Locate the cell with the specified text and output its [x, y] center coordinate. 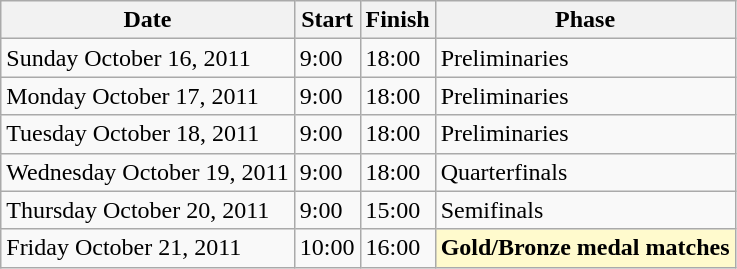
10:00 [327, 248]
16:00 [398, 248]
Start [327, 20]
Phase [585, 20]
Tuesday October 18, 2011 [148, 134]
Finish [398, 20]
Quarterfinals [585, 172]
Thursday October 20, 2011 [148, 210]
Gold/Bronze medal matches [585, 248]
Sunday October 16, 2011 [148, 58]
Friday October 21, 2011 [148, 248]
Date [148, 20]
Wednesday October 19, 2011 [148, 172]
15:00 [398, 210]
Monday October 17, 2011 [148, 96]
Semifinals [585, 210]
